Extract the [x, y] coordinate from the center of the cell holding the provided text.  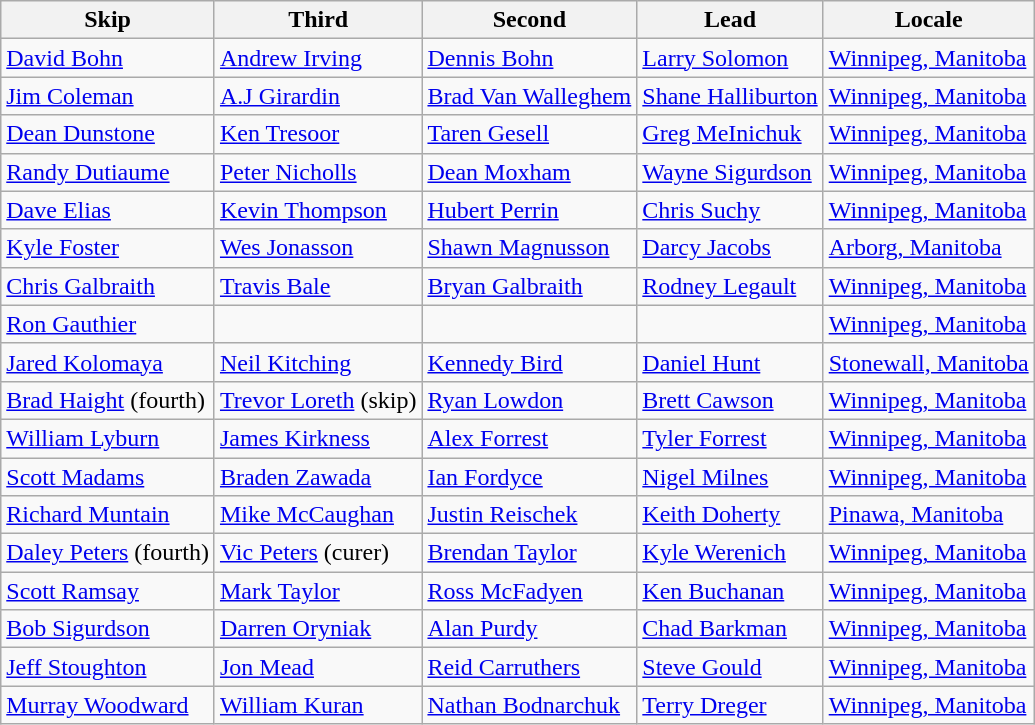
Terry Dreger [730, 705]
Brendan Taylor [530, 553]
Skip [108, 20]
Brad Haight (fourth) [108, 400]
Mike McCaughan [318, 515]
Ken Tresoor [318, 134]
Nigel Milnes [730, 477]
Bryan Galbraith [530, 286]
Travis Bale [318, 286]
Shane Halliburton [730, 96]
Hubert Perrin [530, 210]
Chad Barkman [730, 629]
Dave Elias [108, 210]
Tyler Forrest [730, 438]
William Kuran [318, 705]
Brett Cawson [730, 400]
Kyle Werenich [730, 553]
Dean Moxham [530, 172]
Larry Solomon [730, 58]
Alex Forrest [530, 438]
Richard Muntain [108, 515]
Kyle Foster [108, 248]
Ryan Lowdon [530, 400]
Locale [928, 20]
Rodney Legault [730, 286]
A.J Girardin [318, 96]
Nathan Bodnarchuk [530, 705]
Darcy Jacobs [730, 248]
Wes Jonasson [318, 248]
Ken Buchanan [730, 591]
Reid Carruthers [530, 667]
Steve Gould [730, 667]
Brad Van Walleghem [530, 96]
Peter Nicholls [318, 172]
Neil Kitching [318, 362]
Mark Taylor [318, 591]
Ian Fordyce [530, 477]
Ross McFadyen [530, 591]
Arborg, Manitoba [928, 248]
Lead [730, 20]
Chris Galbraith [108, 286]
Jeff Stoughton [108, 667]
Second [530, 20]
Ron Gauthier [108, 324]
Scott Madams [108, 477]
Trevor Loreth (skip) [318, 400]
Scott Ramsay [108, 591]
Chris Suchy [730, 210]
James Kirkness [318, 438]
Daniel Hunt [730, 362]
Jon Mead [318, 667]
Andrew Irving [318, 58]
Greg MeInichuk [730, 134]
Justin Reischek [530, 515]
Braden Zawada [318, 477]
Alan Purdy [530, 629]
Third [318, 20]
Bob Sigurdson [108, 629]
William Lyburn [108, 438]
Jared Kolomaya [108, 362]
Murray Woodward [108, 705]
Kevin Thompson [318, 210]
David Bohn [108, 58]
Daley Peters (fourth) [108, 553]
Randy Dutiaume [108, 172]
Wayne Sigurdson [730, 172]
Kennedy Bird [530, 362]
Pinawa, Manitoba [928, 515]
Jim Coleman [108, 96]
Stonewall, Manitoba [928, 362]
Keith Doherty [730, 515]
Vic Peters (curer) [318, 553]
Taren Gesell [530, 134]
Darren Oryniak [318, 629]
Dennis Bohn [530, 58]
Shawn Magnusson [530, 248]
Dean Dunstone [108, 134]
